Determine the (X, Y) coordinate at the center of the cell enclosing the given text.  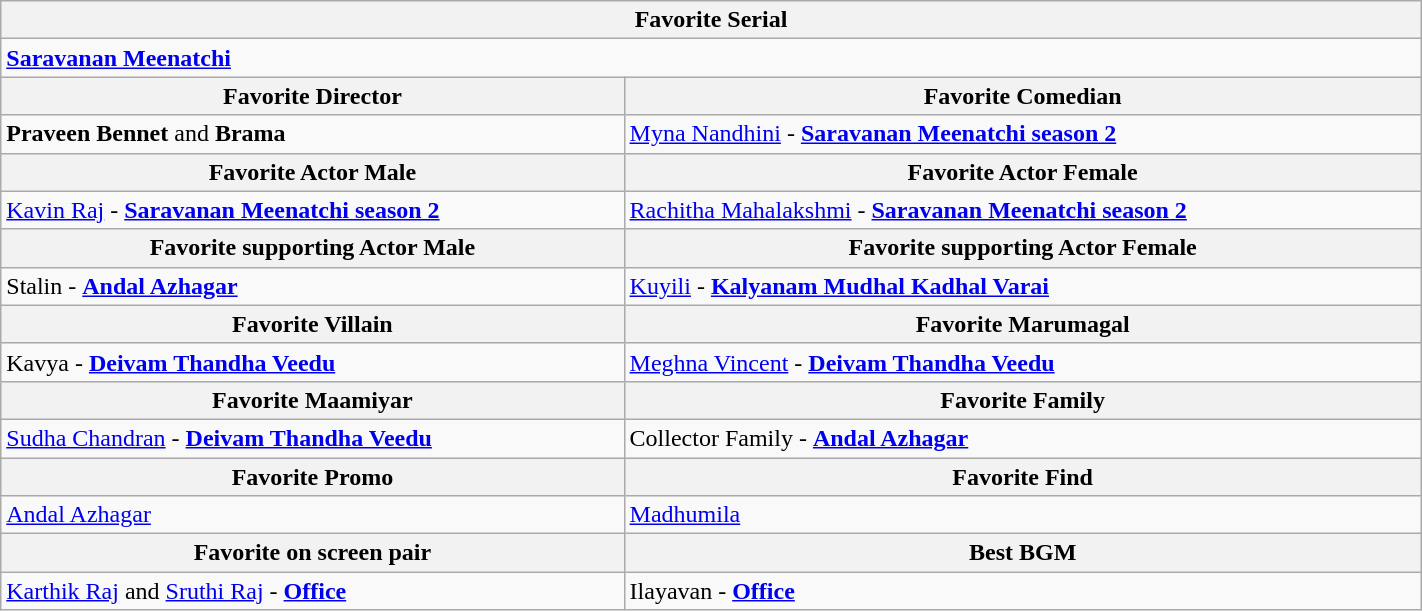
Favorite Actor Female (1022, 172)
Favorite Maamiyar (312, 400)
Favorite Comedian (1022, 96)
Ilayavan - Office (1022, 591)
Karthik Raj and Sruthi Raj - Office (312, 591)
Stalin - Andal Azhagar (312, 286)
Favorite Actor Male (312, 172)
Saravanan Meenatchi (711, 58)
Kavin Raj - Saravanan Meenatchi season 2 (312, 210)
Kavya - Deivam Thandha Veedu (312, 362)
Collector Family - Andal Azhagar (1022, 438)
Meghna Vincent - Deivam Thandha Veedu (1022, 362)
Favorite supporting Actor Male (312, 248)
Favorite supporting Actor Female (1022, 248)
Favorite Marumagal (1022, 324)
Best BGM (1022, 553)
Favorite Serial (711, 20)
Rachitha Mahalakshmi - Saravanan Meenatchi season 2 (1022, 210)
Favorite Director (312, 96)
Favorite Villain (312, 324)
Praveen Bennet and Brama (312, 134)
Myna Nandhini - Saravanan Meenatchi season 2 (1022, 134)
Sudha Chandran - Deivam Thandha Veedu (312, 438)
Madhumila (1022, 515)
Favorite Find (1022, 477)
Favorite on screen pair (312, 553)
Kuyili - Kalyanam Mudhal Kadhal Varai (1022, 286)
Favorite Family (1022, 400)
Andal Azhagar (312, 515)
Favorite Promo (312, 477)
